For the text-containing cell, return its midpoint in [x, y] coordinate format. 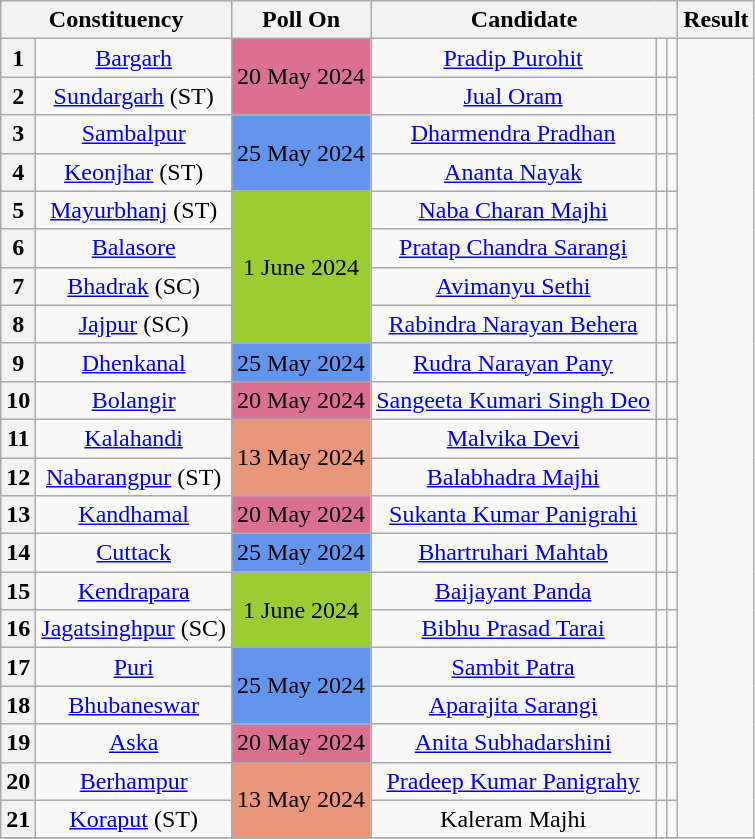
Puri [134, 667]
8 [18, 324]
1 [18, 58]
14 [18, 553]
Kendrapara [134, 591]
13 [18, 515]
18 [18, 705]
Pradeep Kumar Panigrahy [514, 781]
11 [18, 438]
2 [18, 96]
Sambit Patra [514, 667]
Keonjhar (ST) [134, 172]
Mayurbhanj (ST) [134, 210]
Baijayant Panda [514, 591]
Cuttack [134, 553]
Sangeeta Kumari Singh Deo [514, 400]
Kalahandi [134, 438]
Pradip Purohit [514, 58]
Poll On [302, 20]
Jual Oram [514, 96]
Result [716, 20]
Malvika Devi [514, 438]
4 [18, 172]
5 [18, 210]
Avimanyu Sethi [514, 286]
Dharmendra Pradhan [514, 134]
3 [18, 134]
Nabarangpur (ST) [134, 477]
Sukanta Kumar Panigrahi [514, 515]
Ananta Nayak [514, 172]
Balasore [134, 248]
9 [18, 362]
Berhampur [134, 781]
Candidate [524, 20]
Bargarh [134, 58]
Jajpur (SC) [134, 324]
Aska [134, 743]
Pratap Chandra Sarangi [514, 248]
Naba Charan Majhi [514, 210]
15 [18, 591]
Bibhu Prasad Tarai [514, 629]
Rabindra Narayan Behera [514, 324]
Aparajita Sarangi [514, 705]
Rudra Narayan Pany [514, 362]
Bolangir [134, 400]
Jagatsinghpur (SC) [134, 629]
20 [18, 781]
10 [18, 400]
21 [18, 819]
Anita Subhadarshini [514, 743]
Constituency [116, 20]
Sambalpur [134, 134]
Kaleram Majhi [514, 819]
Bhadrak (SC) [134, 286]
Dhenkanal [134, 362]
Balabhadra Majhi [514, 477]
19 [18, 743]
17 [18, 667]
6 [18, 248]
Bhartruhari Mahtab [514, 553]
12 [18, 477]
Bhubaneswar [134, 705]
16 [18, 629]
Koraput (ST) [134, 819]
Sundargarh (ST) [134, 96]
7 [18, 286]
Kandhamal [134, 515]
